Determine the (X, Y) coordinate at the center of the cell enclosing the given text.  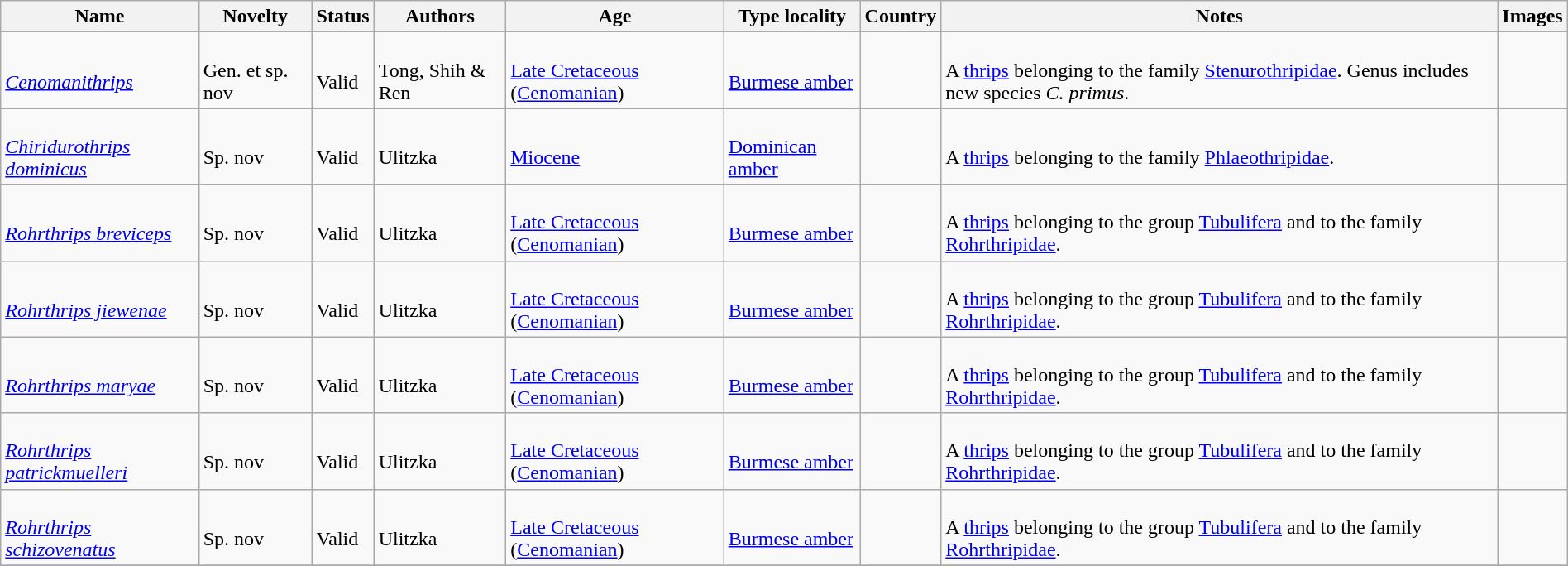
Gen. et sp. nov (255, 70)
Dominican amber (792, 146)
Novelty (255, 17)
Rohrthrips maryae (99, 375)
Rohrthrips jiewenae (99, 299)
Rohrthrips patrickmuelleri (99, 451)
Type locality (792, 17)
Chiridurothrips dominicus (99, 146)
Age (615, 17)
Authors (440, 17)
Cenomanithrips (99, 70)
Name (99, 17)
Rohrthrips breviceps (99, 223)
Miocene (615, 146)
A thrips belonging to the family Phlaeothripidae. (1219, 146)
Images (1532, 17)
Status (342, 17)
Tong, Shih & Ren (440, 70)
Notes (1219, 17)
A thrips belonging to the family Stenurothripidae. Genus includes new species C. primus. (1219, 70)
Rohrthrips schizovenatus (99, 527)
Country (901, 17)
